Search for the cell housing the specified text and yield its (x, y) center coordinate. 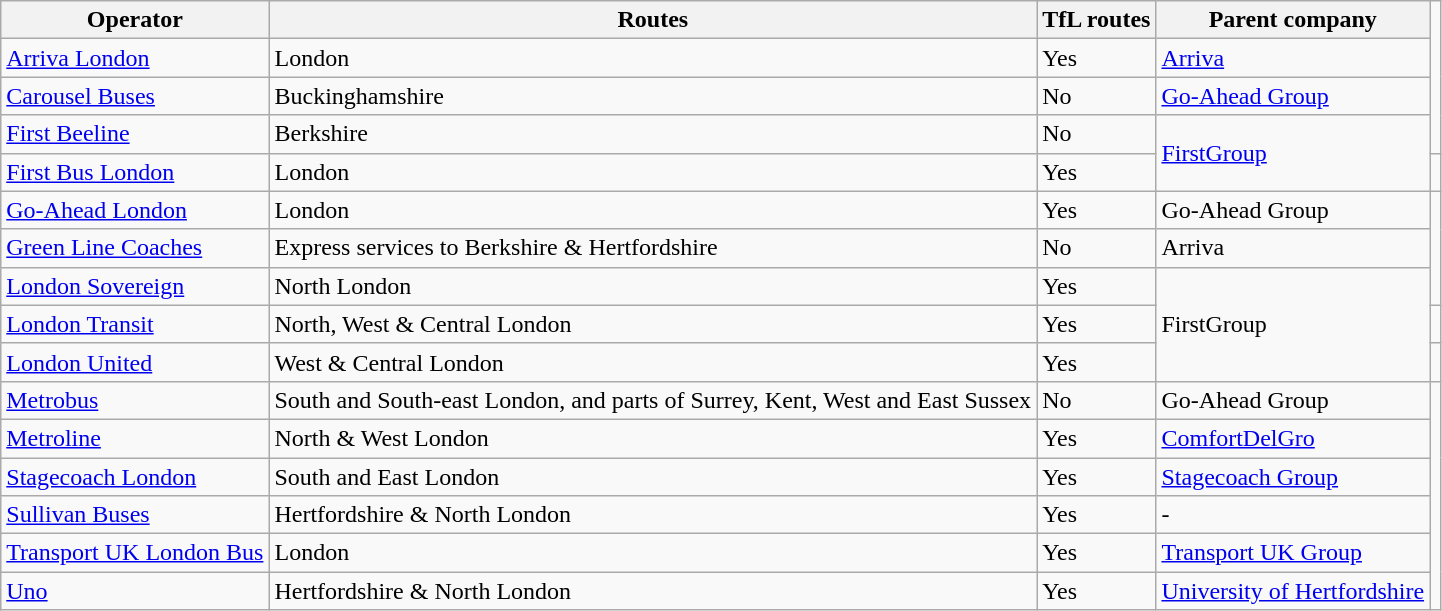
Green Line Coaches (135, 248)
Operator (135, 20)
Transport UK London Bus (135, 553)
North, West & Central London (653, 324)
North & West London (653, 438)
First Bus London (135, 172)
TfL routes (1096, 20)
- (1293, 515)
Buckinghamshire (653, 96)
First Beeline (135, 134)
Parent company (1293, 20)
London Sovereign (135, 286)
Carousel Buses (135, 96)
West & Central London (653, 362)
Stagecoach London (135, 477)
ComfortDelGro (1293, 438)
London United (135, 362)
Stagecoach Group (1293, 477)
Arriva London (135, 58)
Metrobus (135, 400)
Berkshire (653, 134)
University of Hertfordshire (1293, 591)
London Transit (135, 324)
North London (653, 286)
Routes (653, 20)
Uno (135, 591)
Express services to Berkshire & Hertfordshire (653, 248)
Metroline (135, 438)
Sullivan Buses (135, 515)
South and South-east London, and parts of Surrey, Kent, West and East Sussex (653, 400)
Transport UK Group (1293, 553)
South and East London (653, 477)
Go-Ahead London (135, 210)
